Provide the [X, Y] coordinate of the cell's center where the given text is located.  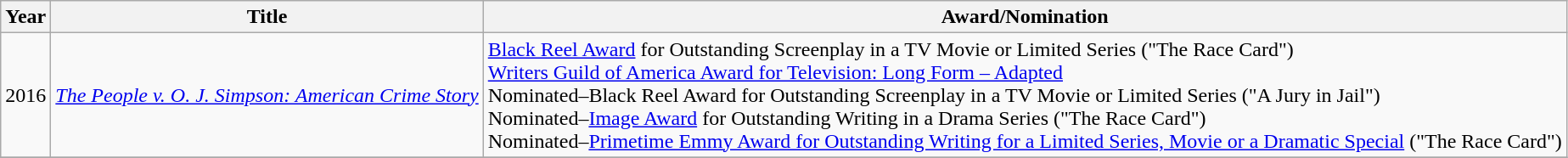
2016 [25, 95]
Title [267, 17]
Award/Nomination [1025, 17]
The People v. O. J. Simpson: American Crime Story [267, 95]
Year [25, 17]
